Identify which cell holds the provided text, then report its (x, y) central coordinate. 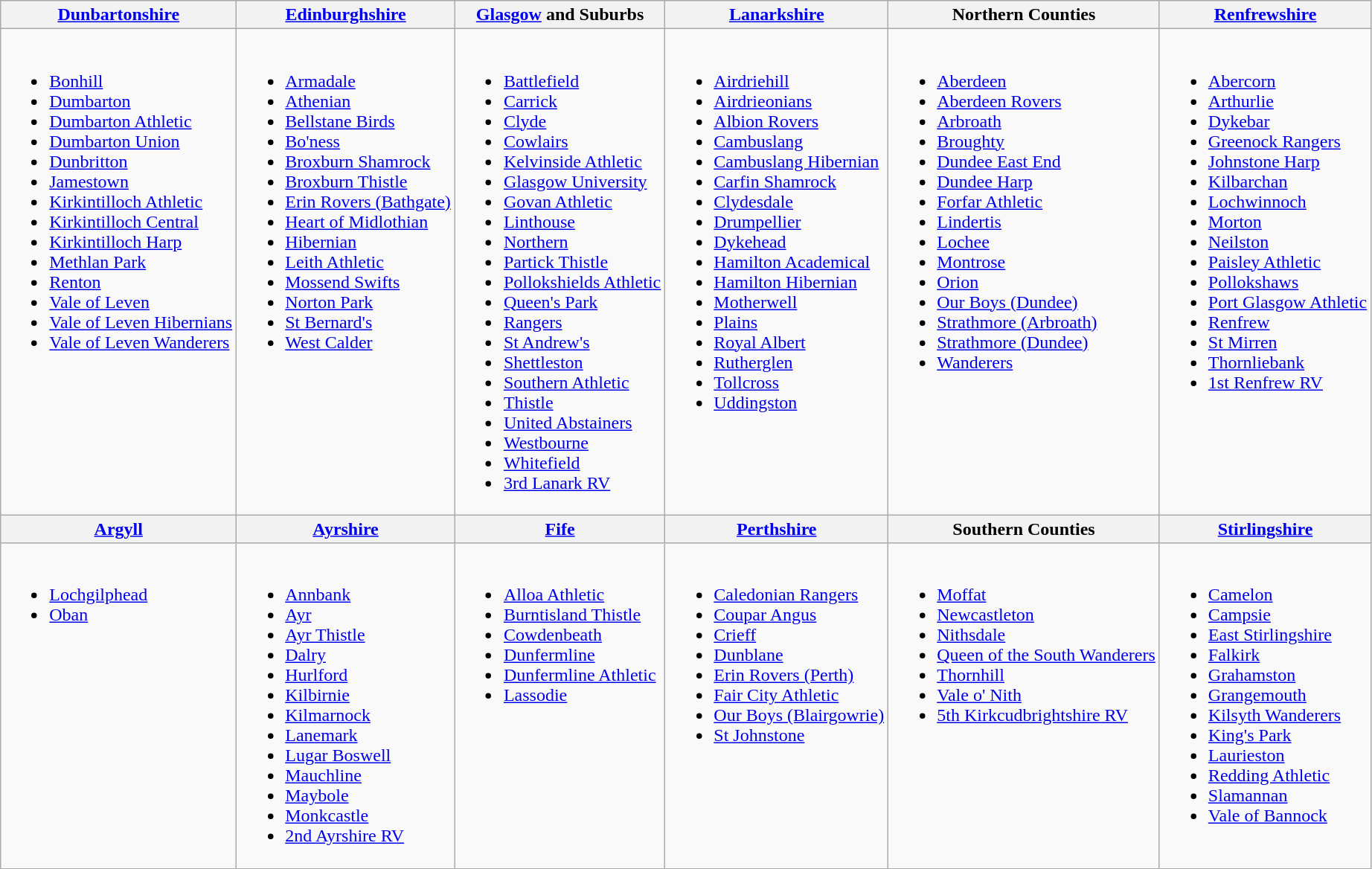
CamelonCampsieEast StirlingshireFalkirkGrahamstonGrangemouthKilsyth WanderersKing's ParkLauriestonRedding AthleticSlamannanVale of Bannock (1265, 705)
Perthshire (777, 529)
Alloa AthleticBurntisland ThistleCowdenbeathDunfermlineDunfermline AthleticLassodie (560, 705)
Stirlingshire (1265, 529)
AnnbankAyrAyr ThistleDalryHurlfordKilbirnieKilmarnockLanemarkLugar BoswellMauchlineMayboleMonkcastle2nd Ayrshire RV (346, 705)
Northern Counties (1024, 15)
Glasgow and Suburbs (560, 15)
MoffatNewcastletonNithsdaleQueen of the South WanderersThornhillVale o' Nith5th Kirkcudbrightshire RV (1024, 705)
Dunbartonshire (119, 15)
Argyll (119, 529)
Ayrshire (346, 529)
Fife (560, 529)
Southern Counties (1024, 529)
Renfrewshire (1265, 15)
LochgilpheadOban (119, 705)
Edinburghshire (346, 15)
Lanarkshire (777, 15)
Caledonian RangersCoupar AngusCrieffDunblaneErin Rovers (Perth)Fair City AthleticOur Boys (Blairgowrie)St Johnstone (777, 705)
